Search for the cell housing the specified text and yield its [X, Y] center coordinate. 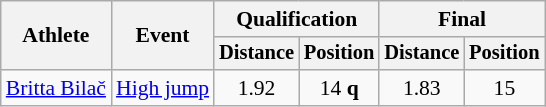
1.92 [256, 88]
Event [162, 36]
Qualification [296, 19]
High jump [162, 88]
Final [462, 19]
Britta Bilač [56, 88]
14 q [339, 88]
15 [504, 88]
1.83 [422, 88]
Athlete [56, 36]
